Output the (x, y) coordinate of the center of the cell containing the given text.  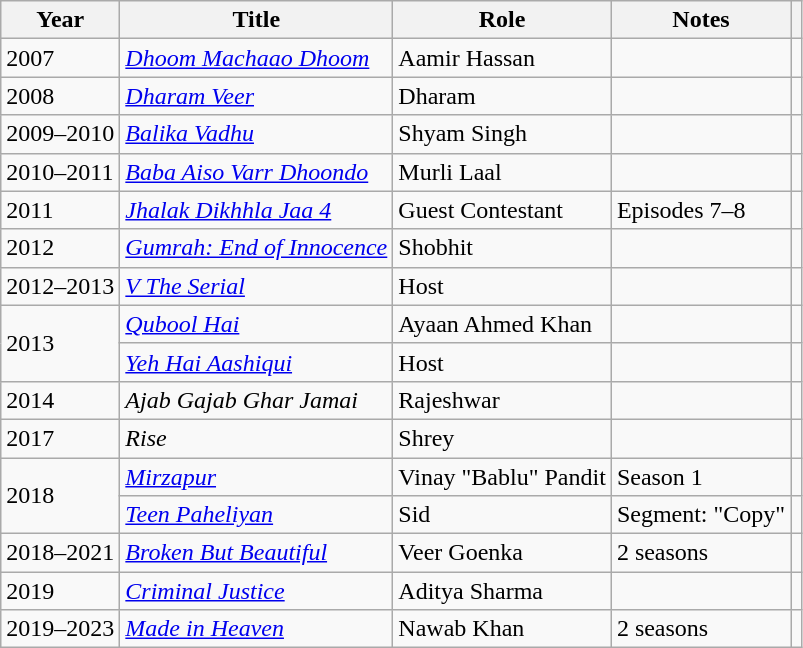
2017 (60, 438)
2011 (60, 210)
Jhalak Dikhhla Jaa 4 (256, 210)
Shyam Singh (502, 134)
Sid (502, 515)
2010–2011 (60, 172)
2013 (60, 343)
2009–2010 (60, 134)
Ajab Gajab Ghar Jamai (256, 400)
2014 (60, 400)
Veer Goenka (502, 553)
Gumrah: End of Innocence (256, 248)
2018 (60, 496)
Notes (700, 20)
Dharam (502, 96)
Shobhit (502, 248)
Year (60, 20)
Aditya Sharma (502, 591)
Guest Contestant (502, 210)
2019 (60, 591)
Aamir Hassan (502, 58)
Ayaan Ahmed Khan (502, 324)
Teen Paheliyan (256, 515)
Murli Laal (502, 172)
Baba Aiso Varr Dhoondo (256, 172)
Dhoom Machaao Dhoom (256, 58)
Qubool Hai (256, 324)
Made in Heaven (256, 629)
Mirzapur (256, 477)
Rajeshwar (502, 400)
Role (502, 20)
Nawab Khan (502, 629)
Rise (256, 438)
2019–2023 (60, 629)
Segment: "Copy" (700, 515)
Vinay "Bablu" Pandit (502, 477)
Episodes 7–8 (700, 210)
Dharam Veer (256, 96)
Season 1 (700, 477)
Shrey (502, 438)
2012–2013 (60, 286)
2012 (60, 248)
Criminal Justice (256, 591)
Balika Vadhu (256, 134)
2008 (60, 96)
Yeh Hai Aashiqui (256, 362)
2018–2021 (60, 553)
Broken But Beautiful (256, 553)
Title (256, 20)
V The Serial (256, 286)
2007 (60, 58)
